Capture the cell that displays the provided text and extract its (x, y) central coordinate. 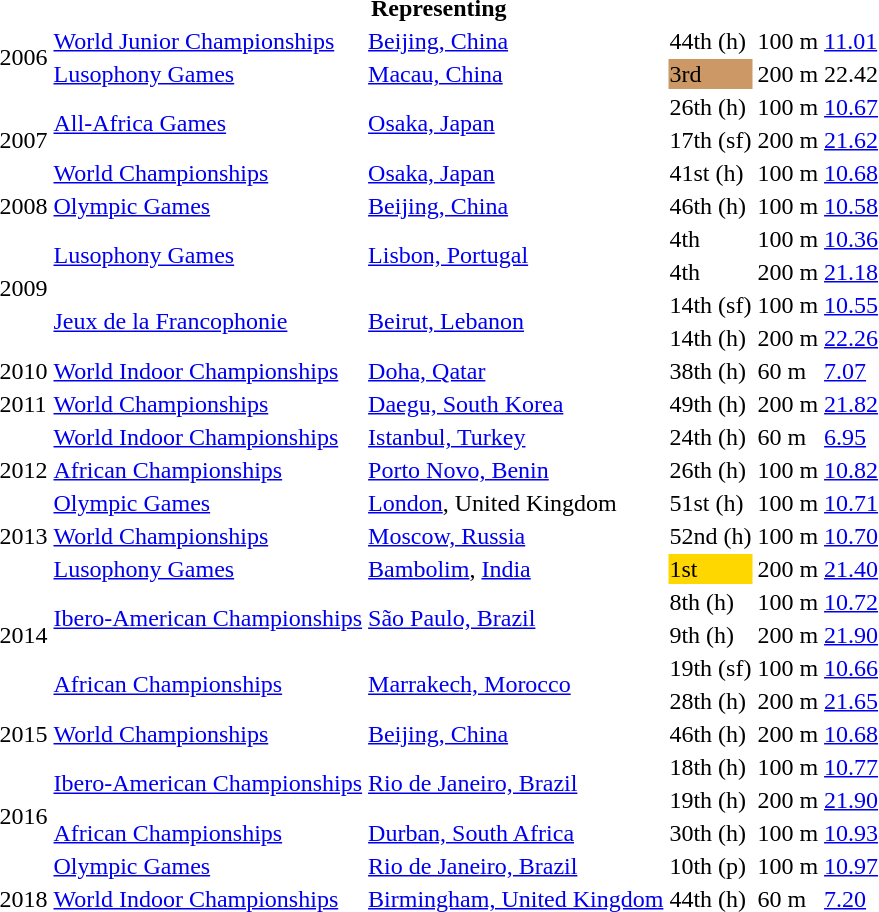
28th (h) (710, 701)
Lisbon, Portugal (516, 256)
17th (sf) (710, 140)
World Junior Championships (208, 41)
41st (h) (710, 173)
London, United Kingdom (516, 503)
51st (h) (710, 503)
Durban, South Africa (516, 833)
38th (h) (710, 371)
Macau, China (516, 74)
18th (h) (710, 767)
30th (h) (710, 833)
Doha, Qatar (516, 371)
19th (h) (710, 800)
24th (h) (710, 437)
Moscow, Russia (516, 536)
Bambolim, India (516, 569)
14th (sf) (710, 305)
Marrakech, Morocco (516, 684)
14th (h) (710, 338)
São Paulo, Brazil (516, 618)
All-Africa Games (208, 124)
Daegu, South Korea (516, 404)
19th (sf) (710, 668)
52nd (h) (710, 536)
Beirut, Lebanon (516, 322)
8th (h) (710, 602)
10th (p) (710, 866)
3rd (710, 74)
Istanbul, Turkey (516, 437)
49th (h) (710, 404)
9th (h) (710, 635)
1st (710, 569)
Jeux de la Francophonie (208, 322)
44th (h) (710, 41)
Porto Novo, Benin (516, 470)
